Provide the (X, Y) coordinate of the cell's center where the given text is located.  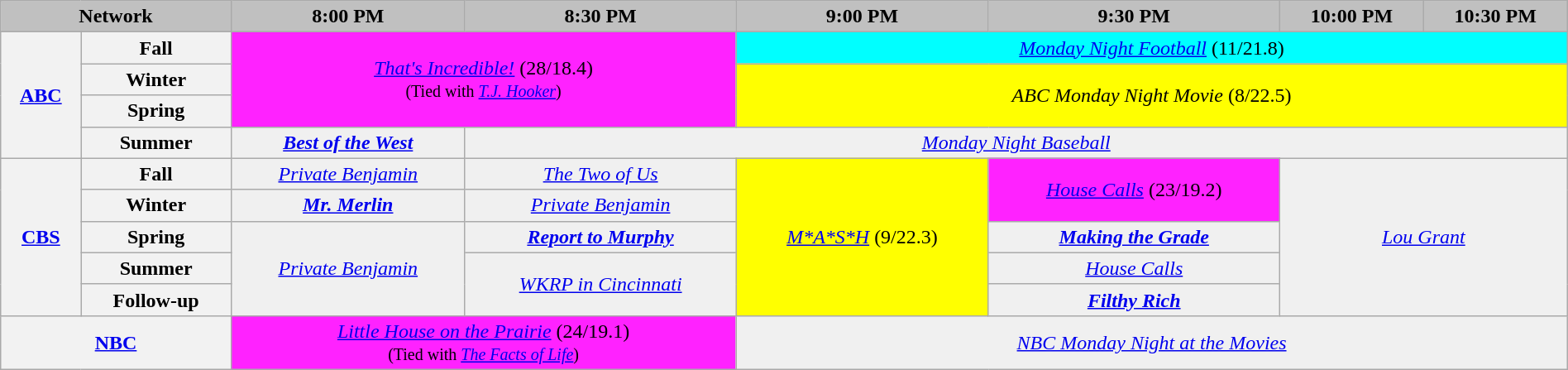
9:00 PM (862, 17)
9:30 PM (1134, 17)
NBC Monday Night at the Movies (1151, 343)
That's Incredible! (28/18.4)(Tied with T.J. Hooker) (483, 79)
Monday Night Baseball (1016, 142)
WKRP in Cincinnati (600, 284)
10:00 PM (1351, 17)
The Two of Us (600, 174)
Lou Grant (1423, 237)
10:30 PM (1495, 17)
Report to Murphy (600, 237)
M*A*S*H (9/22.3) (862, 237)
Filthy Rich (1134, 300)
House Calls (1134, 268)
Little House on the Prairie (24/19.1)(Tied with The Facts of Life) (483, 343)
Network (116, 17)
ABC Monday Night Movie (8/22.5) (1151, 95)
Follow-up (155, 300)
Best of the West (347, 142)
Making the Grade (1134, 237)
Monday Night Football (11/21.8) (1151, 48)
8:30 PM (600, 17)
ABC (41, 95)
House Calls (23/19.2) (1134, 190)
8:00 PM (347, 17)
NBC (116, 343)
CBS (41, 237)
Mr. Merlin (347, 205)
